For the text-containing cell, return its midpoint in (X, Y) coordinate format. 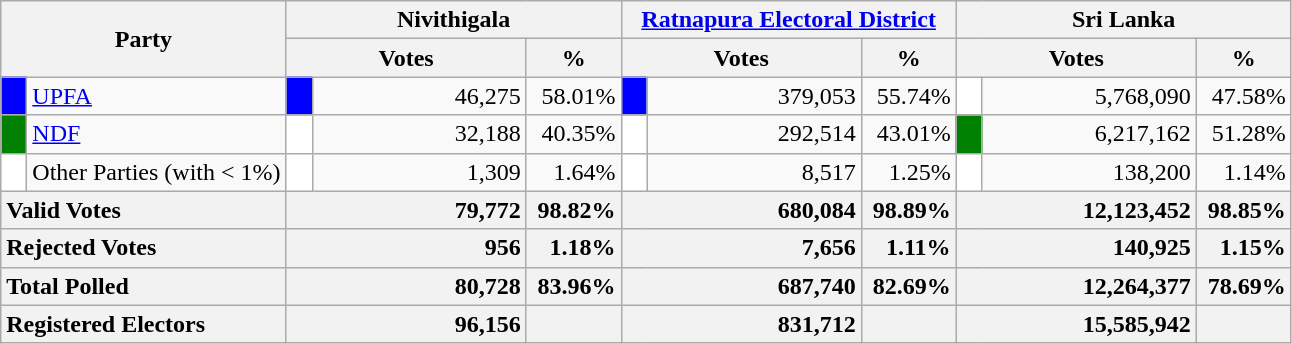
1.64% (574, 172)
83.96% (574, 286)
831,712 (741, 324)
NDF (156, 134)
12,264,377 (1076, 286)
1.15% (1244, 248)
78.69% (1244, 286)
55.74% (908, 96)
51.28% (1244, 134)
1.11% (908, 248)
98.85% (1244, 210)
379,053 (754, 96)
98.82% (574, 210)
Rejected Votes (144, 248)
UPFA (156, 96)
79,772 (406, 210)
Registered Electors (144, 324)
140,925 (1076, 248)
Total Polled (144, 286)
46,275 (419, 96)
Party (144, 39)
7,656 (741, 248)
40.35% (574, 134)
1.18% (574, 248)
43.01% (908, 134)
292,514 (754, 134)
58.01% (574, 96)
98.89% (908, 210)
32,188 (419, 134)
82.69% (908, 286)
12,123,452 (1076, 210)
6,217,162 (1089, 134)
80,728 (406, 286)
1,309 (419, 172)
8,517 (754, 172)
Other Parties (with < 1%) (156, 172)
96,156 (406, 324)
5,768,090 (1089, 96)
47.58% (1244, 96)
956 (406, 248)
Ratnapura Electoral District (788, 20)
1.14% (1244, 172)
138,200 (1089, 172)
680,084 (741, 210)
687,740 (741, 286)
15,585,942 (1076, 324)
Sri Lanka (1124, 20)
1.25% (908, 172)
Valid Votes (144, 210)
Nivithigala (454, 20)
